Identify which cell holds the provided text, then report its [X, Y] central coordinate. 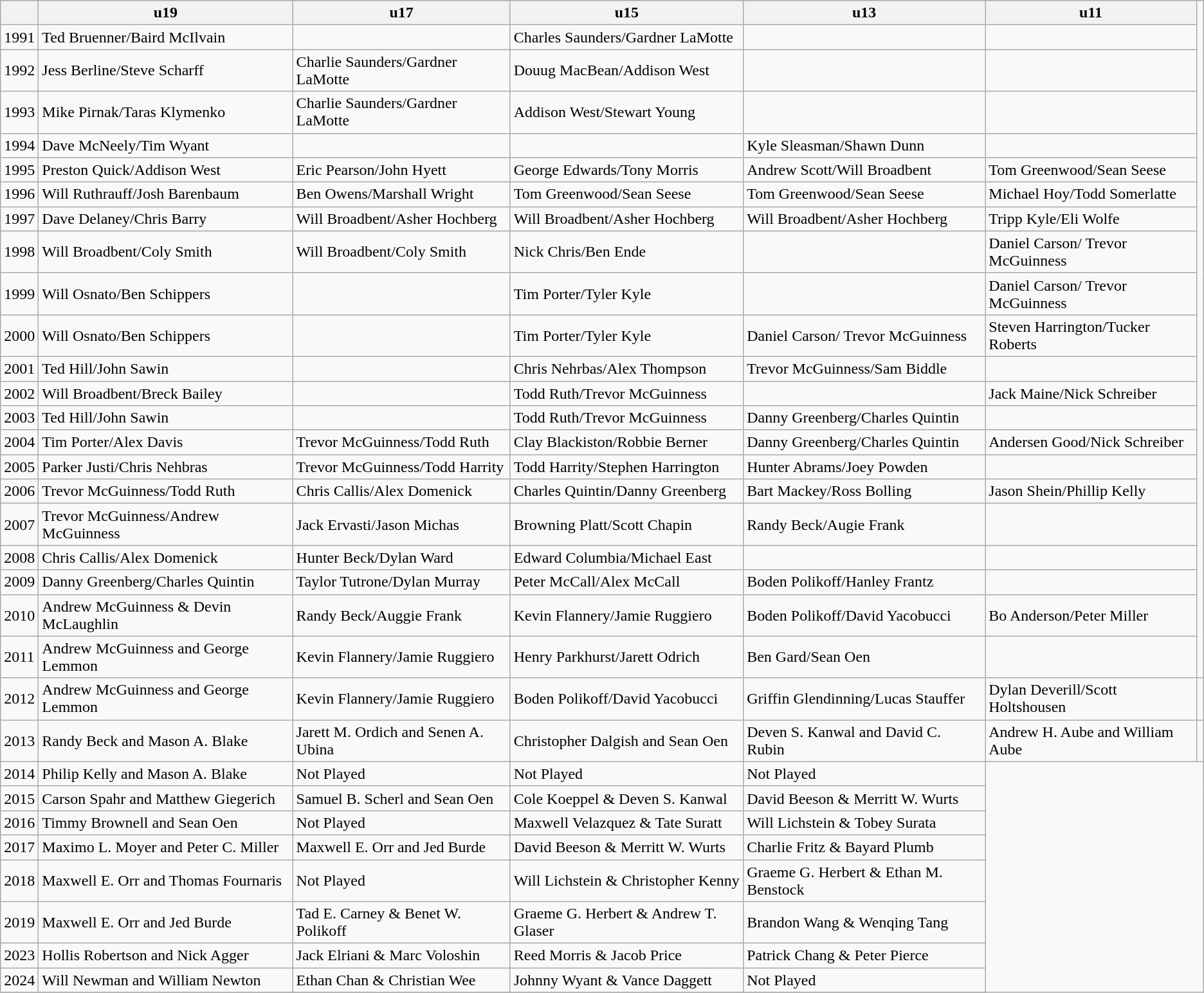
Preston Quick/Addison West [166, 170]
Dave Delaney/Chris Barry [166, 219]
Dave McNeely/Tim Wyant [166, 145]
1996 [19, 194]
2017 [19, 847]
Addison West/Stewart Young [626, 112]
2007 [19, 525]
Jason Shein/Phillip Kelly [1091, 491]
Hollis Robertson and Nick Agger [166, 956]
Nick Chris/Ben Ende [626, 252]
Ethan Chan & Christian Wee [401, 980]
u13 [864, 13]
Douug MacBean/Addison West [626, 71]
Tim Porter/Alex Davis [166, 442]
Tad E. Carney & Benet W. Polikoff [401, 922]
Cole Koeppel & Deven S. Kanwal [626, 798]
Hunter Abrams/Joey Powden [864, 467]
2002 [19, 393]
Mike Pirnak/Taras Klymenko [166, 112]
1999 [19, 293]
Graeme G. Herbert & Ethan M. Benstock [864, 880]
Parker Justi/Chris Nehbras [166, 467]
2018 [19, 880]
Will Broadbent/Breck Bailey [166, 393]
Will Lichstein & Christopher Kenny [626, 880]
Christopher Dalgish and Sean Oen [626, 741]
Brandon Wang & Wenqing Tang [864, 922]
Clay Blackiston/Robbie Berner [626, 442]
1995 [19, 170]
2013 [19, 741]
Jack Maine/Nick Schreiber [1091, 393]
Tripp Kyle/Eli Wolfe [1091, 219]
2023 [19, 956]
Eric Pearson/John Hyett [401, 170]
u15 [626, 13]
Taylor Tutrone/Dylan Murray [401, 582]
Peter McCall/Alex McCall [626, 582]
Ben Gard/Sean Oen [864, 657]
2006 [19, 491]
Randy Beck and Mason A. Blake [166, 741]
Boden Polikoff/Hanley Frantz [864, 582]
Trevor McGuinness/Todd Harrity [401, 467]
Steven Harrington/Tucker Roberts [1091, 336]
1998 [19, 252]
2008 [19, 558]
Griffin Glendinning/Lucas Stauffer [864, 698]
Randy Beck/Auggie Frank [401, 615]
Kyle Sleasman/Shawn Dunn [864, 145]
Patrick Chang & Peter Pierce [864, 956]
Maxwell E. Orr and Thomas Fournaris [166, 880]
2005 [19, 467]
Charlie Fritz & Bayard Plumb [864, 847]
Ted Bruenner/Baird McIlvain [166, 37]
u17 [401, 13]
2012 [19, 698]
Carson Spahr and Matthew Giegerich [166, 798]
2016 [19, 823]
Bart Mackey/Ross Bolling [864, 491]
2003 [19, 418]
1993 [19, 112]
Trevor McGuinness/Sam Biddle [864, 369]
Henry Parkhurst/Jarett Odrich [626, 657]
Graeme G. Herbert & Andrew T. Glaser [626, 922]
2019 [19, 922]
Maximo L. Moyer and Peter C. Miller [166, 847]
Will Ruthrauff/Josh Barenbaum [166, 194]
Jarett M. Ordich and Senen A. Ubina [401, 741]
u19 [166, 13]
Trevor McGuinness/Andrew McGuinness [166, 525]
Jack Elriani & Marc Voloshin [401, 956]
Philip Kelly and Mason A. Blake [166, 774]
2001 [19, 369]
2004 [19, 442]
Samuel B. Scherl and Sean Oen [401, 798]
Todd Harrity/Stephen Harrington [626, 467]
1997 [19, 219]
2010 [19, 615]
Ben Owens/Marshall Wright [401, 194]
Bo Anderson/Peter Miller [1091, 615]
Andrew H. Aube and William Aube [1091, 741]
Andersen Good/Nick Schreiber [1091, 442]
2024 [19, 980]
Reed Morris & Jacob Price [626, 956]
2009 [19, 582]
Randy Beck/Augie Frank [864, 525]
Timmy Brownell and Sean Oen [166, 823]
Andrew McGuinness & Devin McLaughlin [166, 615]
Edward Columbia/Michael East [626, 558]
Chris Nehrbas/Alex Thompson [626, 369]
Browning Platt/Scott Chapin [626, 525]
2014 [19, 774]
u11 [1091, 13]
Hunter Beck/Dylan Ward [401, 558]
2011 [19, 657]
Deven S. Kanwal and David C. Rubin [864, 741]
2000 [19, 336]
Jess Berline/Steve Scharff [166, 71]
1994 [19, 145]
Will Lichstein & Tobey Surata [864, 823]
Charles Saunders/Gardner LaMotte [626, 37]
Will Newman and William Newton [166, 980]
Dylan Deverill/Scott Holtshousen [1091, 698]
Michael Hoy/Todd Somerlatte [1091, 194]
Maxwell Velazquez & Tate Suratt [626, 823]
2015 [19, 798]
Charles Quintin/Danny Greenberg [626, 491]
1991 [19, 37]
Andrew Scott/Will Broadbent [864, 170]
Jack Ervasti/Jason Michas [401, 525]
George Edwards/Tony Morris [626, 170]
1992 [19, 71]
Johnny Wyant & Vance Daggett [626, 980]
